Return the (x, y) coordinate for the center point of the cell that contains the specified text.  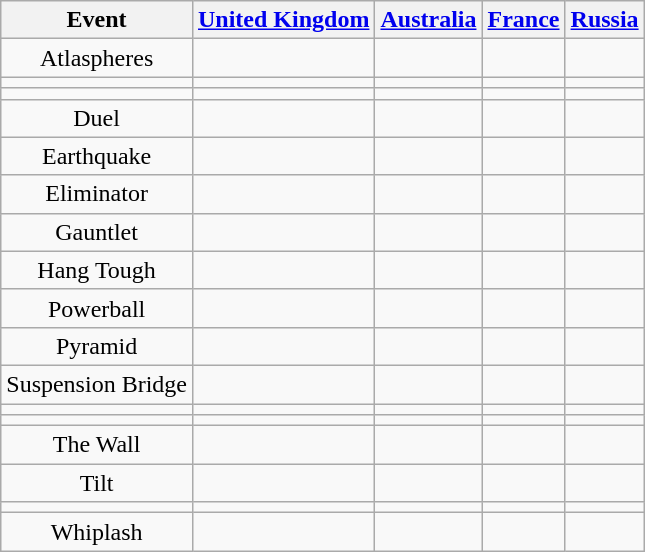
Earthquake (97, 156)
Eliminator (97, 194)
Australia (428, 20)
Gauntlet (97, 232)
Tilt (97, 483)
Event (97, 20)
United Kingdom (283, 20)
Pyramid (97, 346)
Russia (604, 20)
Hang Tough (97, 270)
Atlaspheres (97, 58)
Suspension Bridge (97, 384)
Duel (97, 118)
France (524, 20)
Powerball (97, 308)
The Wall (97, 445)
Whiplash (97, 532)
